From the cell containing the given text, extract its center point as [x, y] coordinate. 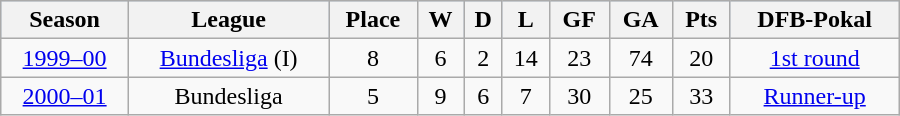
9 [440, 96]
33 [701, 96]
1st round [814, 58]
14 [526, 58]
20 [701, 58]
8 [373, 58]
74 [640, 58]
Pts [701, 20]
Season [65, 20]
7 [526, 96]
25 [640, 96]
L [526, 20]
1999–00 [65, 58]
Bundesliga (I) [228, 58]
30 [579, 96]
League [228, 20]
Bundesliga [228, 96]
DFB-Pokal [814, 20]
D [483, 20]
GF [579, 20]
5 [373, 96]
2000–01 [65, 96]
2 [483, 58]
Place [373, 20]
Runner-up [814, 96]
23 [579, 58]
W [440, 20]
GA [640, 20]
